For the text-containing cell, return its midpoint in (X, Y) coordinate format. 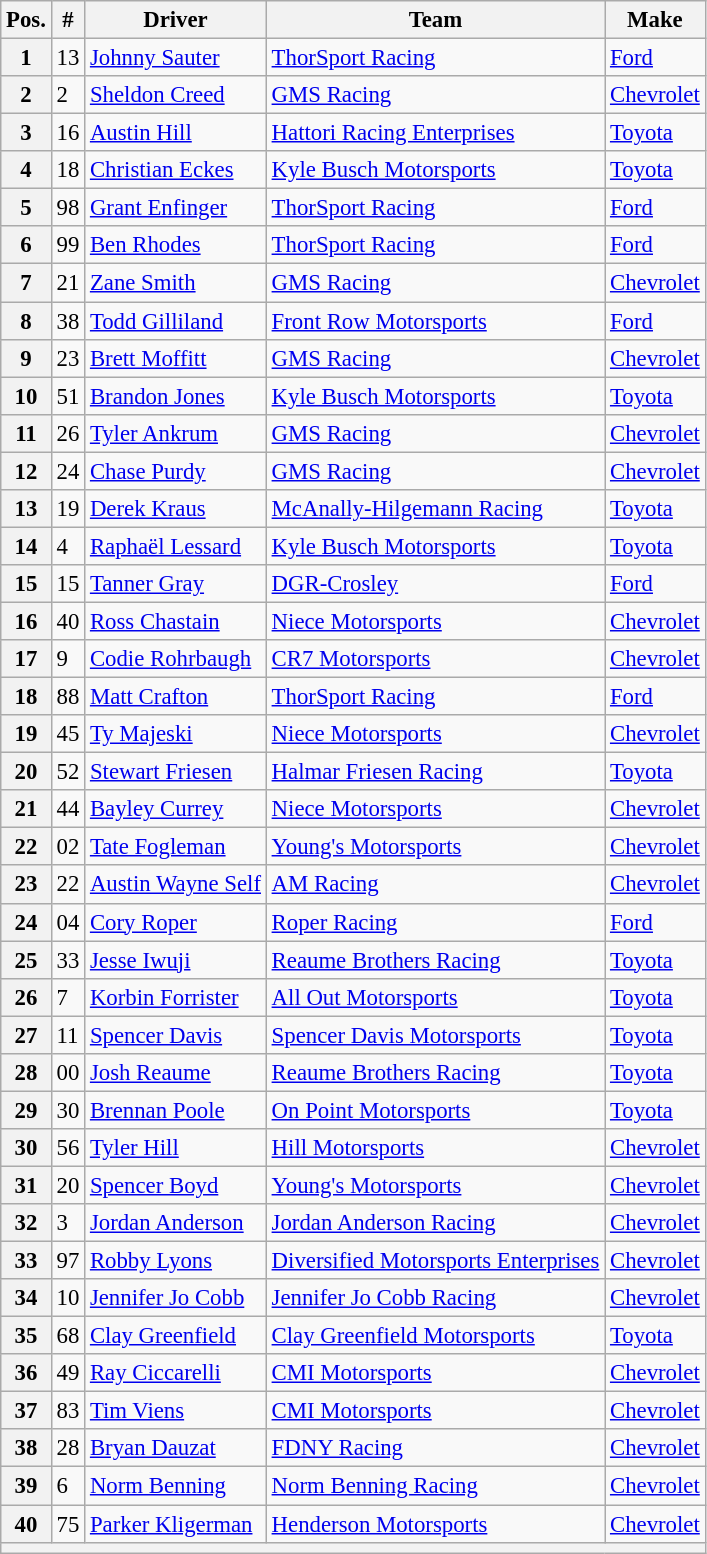
Ben Rhodes (176, 245)
Bayley Currey (176, 809)
Christian Eckes (176, 170)
Clay Greenfield (176, 1336)
Todd Gilliland (176, 321)
# (68, 20)
00 (68, 1073)
Jesse Iwuji (176, 960)
Matt Crafton (176, 697)
29 (26, 1110)
12 (26, 471)
1 (26, 58)
Make (655, 20)
Ray Ciccarelli (176, 1373)
Ross Chastain (176, 621)
Halmar Friesen Racing (435, 772)
Jordan Anderson Racing (435, 1223)
68 (68, 1336)
36 (26, 1373)
Korbin Forrister (176, 997)
Jennifer Jo Cobb (176, 1298)
8 (26, 321)
Hattori Racing Enterprises (435, 133)
All Out Motorsports (435, 997)
CR7 Motorsports (435, 659)
56 (68, 1148)
Roper Racing (435, 922)
14 (26, 546)
Tyler Ankrum (176, 433)
Johnny Sauter (176, 58)
75 (68, 1524)
51 (68, 396)
FDNY Racing (435, 1449)
Front Row Motorsports (435, 321)
49 (68, 1373)
Josh Reaume (176, 1073)
02 (68, 847)
04 (68, 922)
Sheldon Creed (176, 95)
DGR-Crosley (435, 584)
Brandon Jones (176, 396)
45 (68, 734)
Norm Benning Racing (435, 1486)
Spencer Davis Motorsports (435, 1035)
Tate Fogleman (176, 847)
Grant Enfinger (176, 208)
Cory Roper (176, 922)
Driver (176, 20)
Team (435, 20)
Norm Benning (176, 1486)
Tanner Gray (176, 584)
34 (26, 1298)
Codie Rohrbaugh (176, 659)
35 (26, 1336)
Jordan Anderson (176, 1223)
97 (68, 1261)
Pos. (26, 20)
Tim Viens (176, 1411)
On Point Motorsports (435, 1110)
Jennifer Jo Cobb Racing (435, 1298)
52 (68, 772)
32 (26, 1223)
17 (26, 659)
Clay Greenfield Motorsports (435, 1336)
Brett Moffitt (176, 358)
99 (68, 245)
Henderson Motorsports (435, 1524)
Derek Kraus (176, 509)
Stewart Friesen (176, 772)
98 (68, 208)
Bryan Dauzat (176, 1449)
Ty Majeski (176, 734)
Austin Wayne Self (176, 885)
Raphaël Lessard (176, 546)
44 (68, 809)
39 (26, 1486)
Zane Smith (176, 283)
27 (26, 1035)
Chase Purdy (176, 471)
Parker Kligerman (176, 1524)
Robby Lyons (176, 1261)
37 (26, 1411)
88 (68, 697)
Austin Hill (176, 133)
31 (26, 1185)
Tyler Hill (176, 1148)
Brennan Poole (176, 1110)
AM Racing (435, 885)
Diversified Motorsports Enterprises (435, 1261)
McAnally-Hilgemann Racing (435, 509)
83 (68, 1411)
Spencer Davis (176, 1035)
25 (26, 960)
Spencer Boyd (176, 1185)
5 (26, 208)
Hill Motorsports (435, 1148)
